Find where the given text appears and provide that cell's center as [x, y] coordinate. 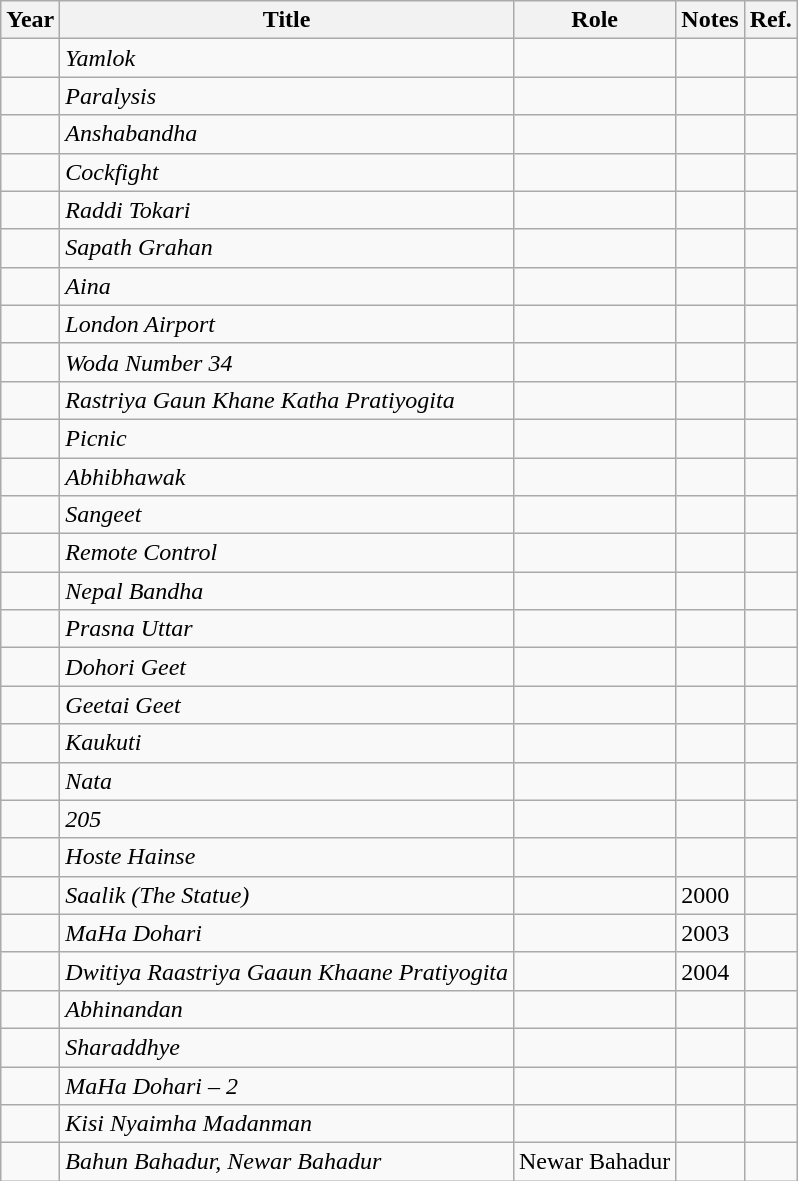
Notes [710, 20]
Year [30, 20]
2003 [710, 933]
Ref. [770, 20]
Rastriya Gaun Khane Katha Pratiyogita [287, 400]
Paralysis [287, 96]
Prasna Uttar [287, 629]
Title [287, 20]
Dohori Geet [287, 667]
Sangeet [287, 515]
Aina [287, 286]
Nata [287, 781]
Nepal Bandha [287, 591]
Raddi Tokari [287, 210]
MaHa Dohari [287, 933]
Bahun Bahadur, Newar Bahadur [287, 1162]
Role [594, 20]
MaHa Dohari – 2 [287, 1085]
Cockfight [287, 172]
London Airport [287, 324]
Geetai Geet [287, 705]
Sapath Grahan [287, 248]
Saalik (The Statue) [287, 895]
Abhinandan [287, 1009]
Hoste Hainse [287, 857]
Yamlok [287, 58]
Woda Number 34 [287, 362]
205 [287, 819]
2000 [710, 895]
Kaukuti [287, 743]
Anshabandha [287, 134]
Newar Bahadur [594, 1162]
2004 [710, 971]
Picnic [287, 438]
Kisi Nyaimha Madanman [287, 1124]
Dwitiya Raastriya Gaaun Khaane Pratiyogita [287, 971]
Abhibhawak [287, 477]
Remote Control [287, 553]
Sharaddhye [287, 1047]
